Determine the [X, Y] coordinate at the center of the cell enclosing the given text.  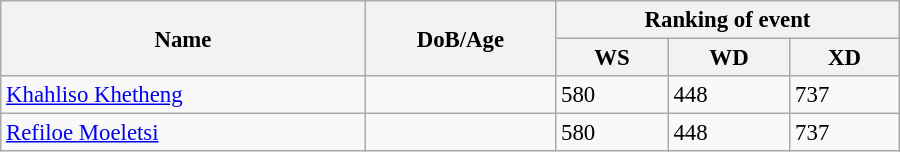
XD [844, 58]
WS [612, 58]
Refiloe Moeletsi [183, 133]
Name [183, 38]
Ranking of event [728, 20]
DoB/Age [460, 38]
Khahliso Khetheng [183, 95]
WD [729, 58]
